For the text-containing cell, return its midpoint in (X, Y) coordinate format. 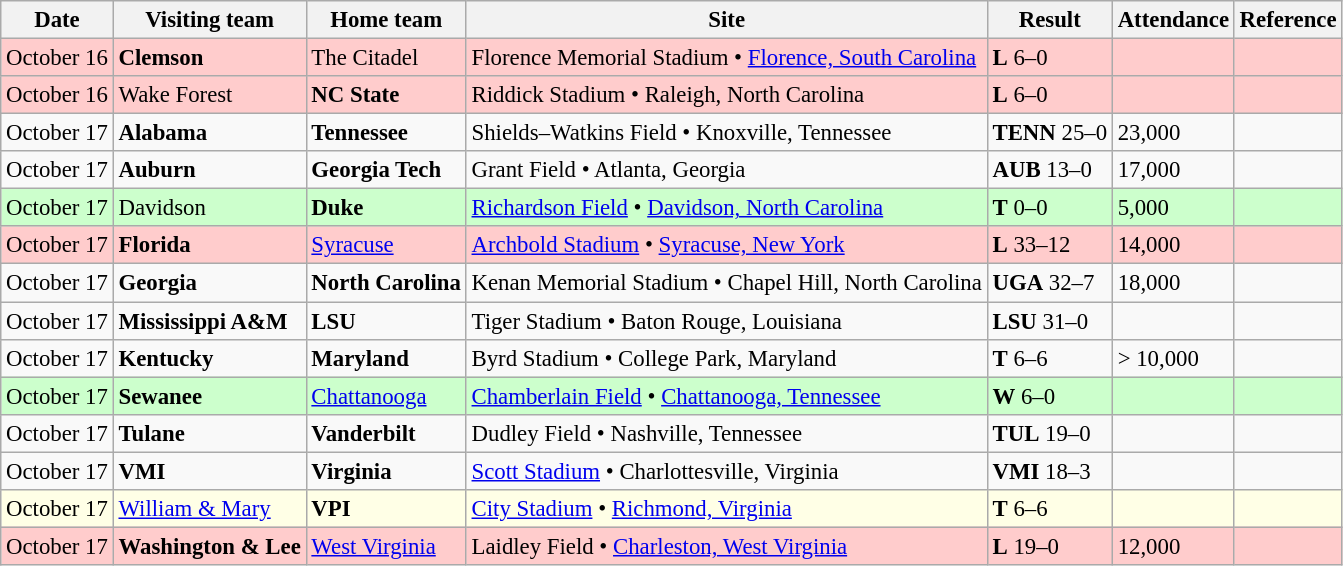
12,000 (1173, 546)
Dudley Field • Nashville, Tennessee (726, 433)
LSU 31–0 (1050, 321)
Scott Stadium • Charlottesville, Virginia (726, 471)
L 33–12 (1050, 245)
Result (1050, 20)
Washington & Lee (210, 546)
Wake Forest (210, 95)
Riddick Stadium • Raleigh, North Carolina (726, 95)
Georgia (210, 283)
Laidley Field • Charleston, West Virginia (726, 546)
Reference (1288, 20)
NC State (386, 95)
Date (57, 20)
Florence Memorial Stadium • Florence, South Carolina (726, 58)
Auburn (210, 170)
Tulane (210, 433)
West Virginia (386, 546)
William & Mary (210, 509)
23,000 (1173, 133)
17,000 (1173, 170)
Mississippi A&M (210, 321)
Home team (386, 20)
T 0–0 (1050, 208)
Grant Field • Atlanta, Georgia (726, 170)
North Carolina (386, 283)
VMI (210, 471)
18,000 (1173, 283)
TUL 19–0 (1050, 433)
5,000 (1173, 208)
Syracuse (386, 245)
Archbold Stadium • Syracuse, New York (726, 245)
W 6–0 (1050, 396)
Florida (210, 245)
Kentucky (210, 358)
Vanderbilt (386, 433)
Duke (386, 208)
Attendance (1173, 20)
Clemson (210, 58)
L 19–0 (1050, 546)
Alabama (210, 133)
Virginia (386, 471)
Sewanee (210, 396)
Byrd Stadium • College Park, Maryland (726, 358)
14,000 (1173, 245)
> 10,000 (1173, 358)
Richardson Field • Davidson, North Carolina (726, 208)
Tiger Stadium • Baton Rouge, Louisiana (726, 321)
Kenan Memorial Stadium • Chapel Hill, North Carolina (726, 283)
Tennessee (386, 133)
The Citadel (386, 58)
Maryland (386, 358)
City Stadium • Richmond, Virginia (726, 509)
Shields–Watkins Field • Knoxville, Tennessee (726, 133)
Site (726, 20)
TENN 25–0 (1050, 133)
Chamberlain Field • Chattanooga, Tennessee (726, 396)
Chattanooga (386, 396)
VPI (386, 509)
LSU (386, 321)
Georgia Tech (386, 170)
Davidson (210, 208)
Visiting team (210, 20)
UGA 32–7 (1050, 283)
VMI 18–3 (1050, 471)
AUB 13–0 (1050, 170)
